Find where the given text appears and provide that cell's center as (X, Y) coordinate. 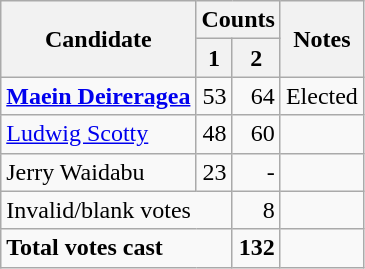
Total votes cast (116, 248)
64 (256, 96)
Ludwig Scotty (98, 134)
Jerry Waidabu (98, 172)
Candidate (98, 39)
- (256, 172)
Invalid/blank votes (116, 210)
Counts (238, 20)
60 (256, 134)
48 (214, 134)
Notes (322, 39)
Elected (322, 96)
132 (256, 248)
23 (214, 172)
2 (256, 58)
8 (256, 210)
Maein Deireragea (98, 96)
53 (214, 96)
1 (214, 58)
